Pinpoint the cell where the given text exists, returning its [x, y] midpoint coordinate. 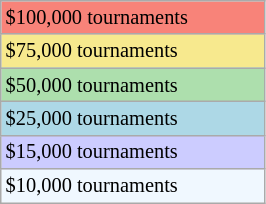
$15,000 tournaments [133, 152]
$50,000 tournaments [133, 85]
$25,000 tournaments [133, 118]
$100,000 tournaments [133, 17]
$75,000 tournaments [133, 51]
$10,000 tournaments [133, 186]
